Find where the given text appears and provide that cell's center as [X, Y] coordinate. 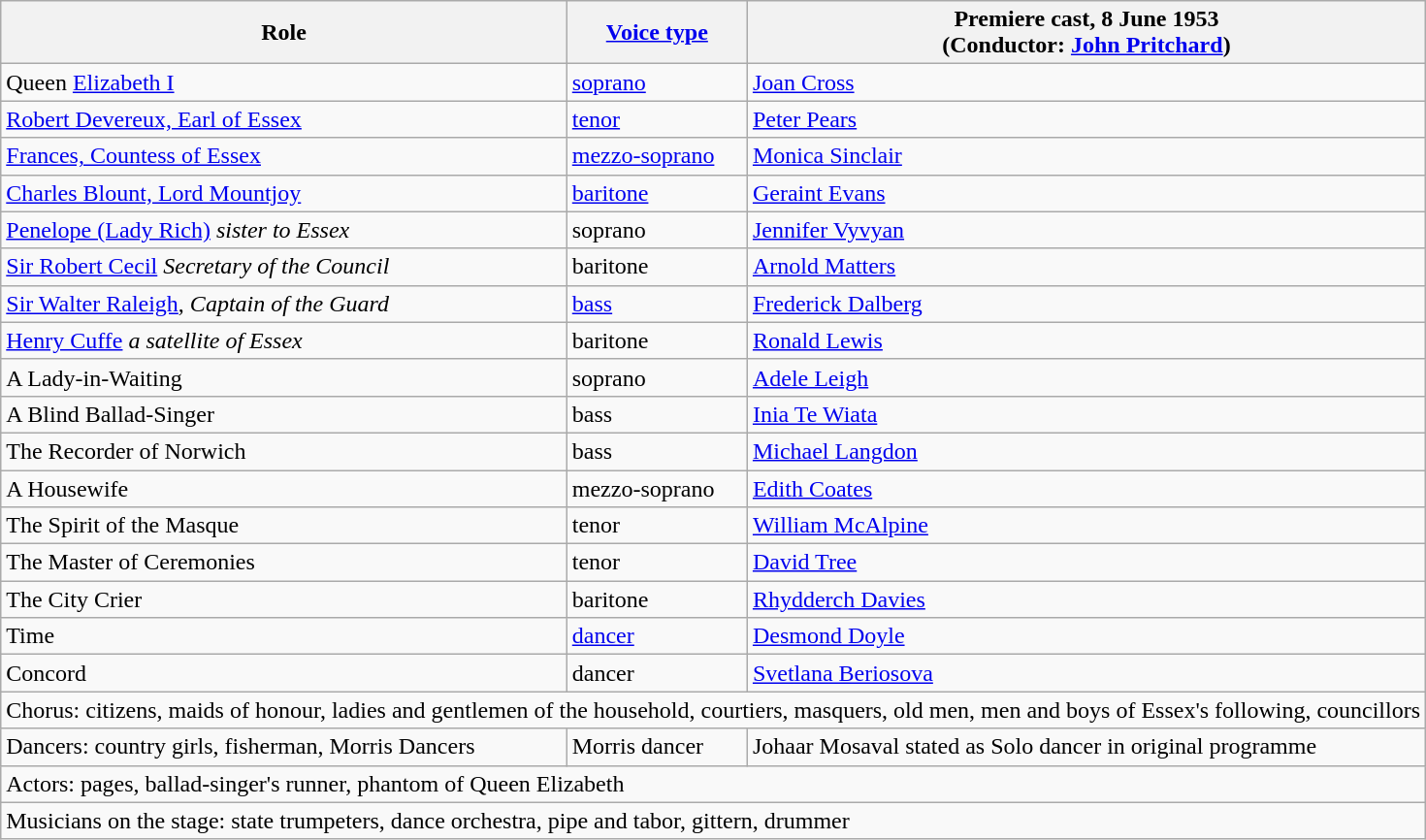
Morris dancer [657, 747]
A Housewife [284, 488]
The Spirit of the Masque [284, 526]
Actors: pages, ballad-singer's runner, phantom of Queen Elizabeth [714, 784]
Rhydderch Davies [1086, 599]
Premiere cast, 8 June 1953(Conductor: John Pritchard) [1086, 33]
Frederick Dalberg [1086, 304]
Musicians on the stage: state trumpeters, dance orchestra, pipe and tabor, gittern, drummer [714, 821]
Role [284, 33]
A Blind Ballad-Singer [284, 414]
David Tree [1086, 563]
Jennifer Vyvyan [1086, 230]
The Master of Ceremonies [284, 563]
Charles Blount, Lord Mountjoy [284, 193]
Monica Sinclair [1086, 156]
Queen Elizabeth I [284, 82]
Michael Langdon [1086, 451]
Arnold Matters [1086, 267]
Inia Te Wiata [1086, 414]
Voice type [657, 33]
The City Crier [284, 599]
Johaar Mosaval stated as Solo dancer in original programme [1086, 747]
Time [284, 636]
Frances, Countess of Essex [284, 156]
Robert Devereux, Earl of Essex [284, 119]
A Lady-in-Waiting [284, 377]
The Recorder of Norwich [284, 451]
Dancers: country girls, fisherman, Morris Dancers [284, 747]
Adele Leigh [1086, 377]
Desmond Doyle [1086, 636]
Henry Cuffe a satellite of Essex [284, 340]
Ronald Lewis [1086, 340]
Sir Robert Cecil Secretary of the Council [284, 267]
William McAlpine [1086, 526]
Penelope (Lady Rich) sister to Essex [284, 230]
Geraint Evans [1086, 193]
Concord [284, 673]
Edith Coates [1086, 488]
Sir Walter Raleigh, Captain of the Guard [284, 304]
Svetlana Beriosova [1086, 673]
Joan Cross [1086, 82]
Peter Pears [1086, 119]
